Pinpoint the cell where the given text exists, returning its [x, y] midpoint coordinate. 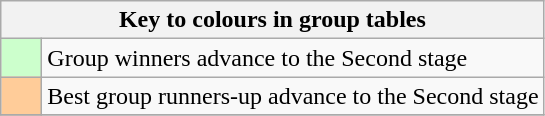
Best group runners-up advance to the Second stage [293, 96]
Group winners advance to the Second stage [293, 58]
Key to colours in group tables [272, 20]
